Capture the cell that displays the provided text and extract its (X, Y) central coordinate. 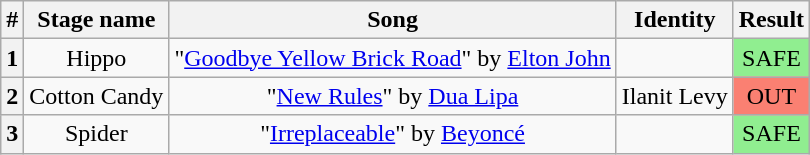
Hippo (96, 58)
2 (12, 96)
Stage name (96, 20)
"Irreplaceable" by Beyoncé (392, 134)
"Goodbye Yellow Brick Road" by Elton John (392, 58)
Spider (96, 134)
Song (392, 20)
3 (12, 134)
Ilanit Levy (674, 96)
"New Rules" by Dua Lipa (392, 96)
Identity (674, 20)
1 (12, 58)
Result (771, 20)
OUT (771, 96)
Cotton Candy (96, 96)
# (12, 20)
